Pinpoint the cell where the given text exists, returning its [x, y] midpoint coordinate. 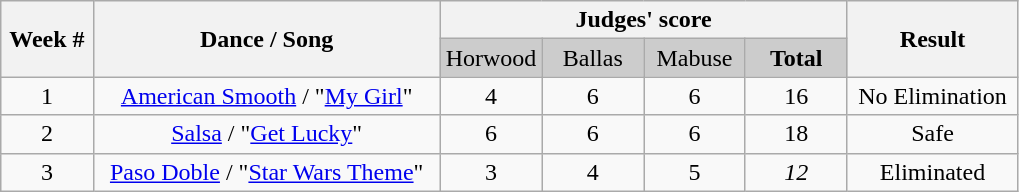
Judges' score [644, 20]
Week # [47, 39]
1 [47, 96]
Total [796, 58]
Salsa / "Get Lucky" [266, 134]
Mabuse [695, 58]
2 [47, 134]
Ballas [593, 58]
12 [796, 172]
16 [796, 96]
Eliminated [932, 172]
18 [796, 134]
American Smooth / "My Girl" [266, 96]
Result [932, 39]
Safe [932, 134]
Horwood [491, 58]
Dance / Song [266, 39]
5 [695, 172]
No Elimination [932, 96]
Paso Doble / "Star Wars Theme" [266, 172]
